Provide the [x, y] coordinate of the cell's center where the given text is located.  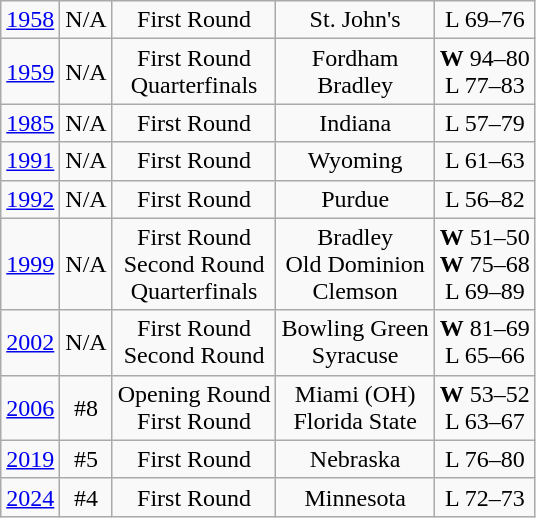
First RoundQuarterfinals [194, 72]
Indiana [355, 123]
1992 [30, 199]
1999 [30, 264]
W 51–50W 75–68L 69–89 [484, 264]
L 61–63 [484, 161]
#8 [86, 408]
Opening RoundFirst Round [194, 408]
#4 [86, 497]
2006 [30, 408]
Minnesota [355, 497]
2002 [30, 342]
1959 [30, 72]
BradleyOld DominionClemson [355, 264]
St. John's [355, 20]
FordhamBradley [355, 72]
Purdue [355, 199]
W 81–69L 65–66 [484, 342]
First RoundSecond RoundQuarterfinals [194, 264]
1991 [30, 161]
Wyoming [355, 161]
L 69–76 [484, 20]
#5 [86, 459]
W 94–80L 77–83 [484, 72]
1985 [30, 123]
L 76–80 [484, 459]
First RoundSecond Round [194, 342]
2024 [30, 497]
L 56–82 [484, 199]
L 57–79 [484, 123]
Nebraska [355, 459]
1958 [30, 20]
Miami (OH)Florida State [355, 408]
L 72–73 [484, 497]
Bowling GreenSyracuse [355, 342]
W 53–52L 63–67 [484, 408]
2019 [30, 459]
